Capture the cell that displays the provided text and extract its (X, Y) central coordinate. 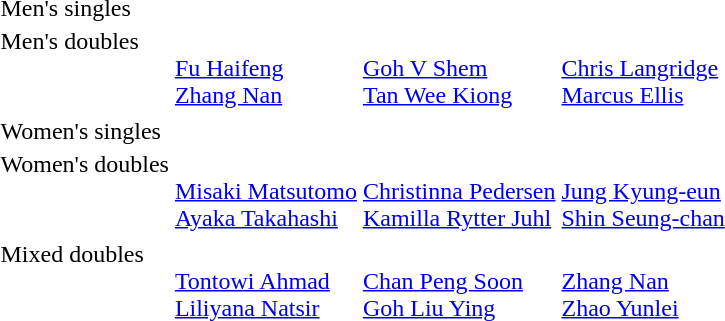
Christinna PedersenKamilla Rytter Juhl (459, 191)
Misaki MatsutomoAyaka Takahashi (266, 191)
Fu HaifengZhang Nan (266, 68)
Goh V ShemTan Wee Kiong (459, 68)
